Extract the (X, Y) coordinate from the center of the cell holding the provided text.  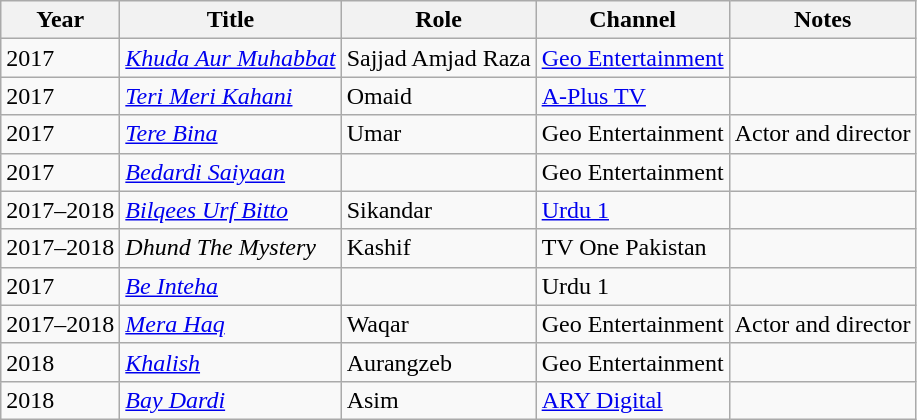
Sikandar (438, 210)
Teri Meri Kahani (230, 96)
Aurangzeb (438, 362)
Umar (438, 134)
Bedardi Saiyaan (230, 172)
Year (60, 20)
Role (438, 20)
Bay Dardi (230, 400)
Tere Bina (230, 134)
Kashif (438, 248)
Bilqees Urf Bitto (230, 210)
ARY Digital (632, 400)
Title (230, 20)
Be Inteha (230, 286)
Omaid (438, 96)
Khalish (230, 362)
Channel (632, 20)
TV One Pakistan (632, 248)
Mera Haq (230, 324)
Notes (822, 20)
Sajjad Amjad Raza (438, 58)
Khuda Aur Muhabbat (230, 58)
Waqar (438, 324)
Asim (438, 400)
A-Plus TV (632, 96)
Dhund The Mystery (230, 248)
